Return the [x, y] coordinate for the center point of the cell that contains the specified text.  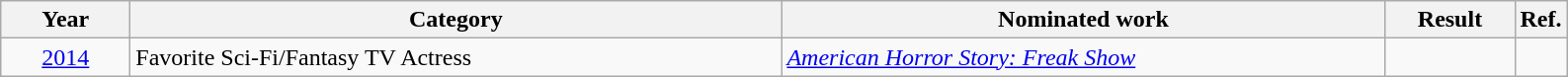
Year [65, 20]
Result [1450, 20]
Favorite Sci-Fi/Fantasy TV Actress [456, 57]
American Horror Story: Freak Show [1083, 57]
Category [456, 20]
Ref. [1541, 20]
2014 [65, 57]
Nominated work [1083, 20]
